For the text-containing cell, return its midpoint in [X, Y] coordinate format. 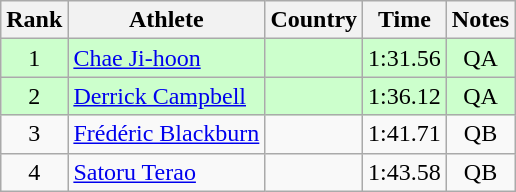
Country [314, 20]
Chae Ji-hoon [166, 58]
Satoru Terao [166, 172]
1 [34, 58]
Derrick Campbell [166, 96]
Athlete [166, 20]
1:31.56 [405, 58]
2 [34, 96]
Rank [34, 20]
Time [405, 20]
1:36.12 [405, 96]
Frédéric Blackburn [166, 134]
1:41.71 [405, 134]
3 [34, 134]
1:43.58 [405, 172]
4 [34, 172]
Notes [480, 20]
